Search for the cell housing the specified text and yield its [X, Y] center coordinate. 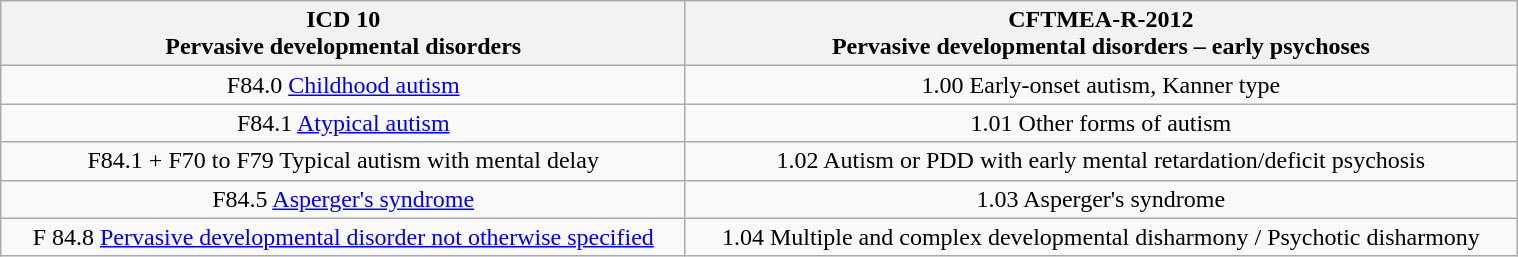
F 84.8 Pervasive developmental disorder not otherwise specified [343, 237]
1.00 Early-onset autism, Kanner type [1101, 85]
1.04 Multiple and complex developmental disharmony / Psychotic disharmony [1101, 237]
F84.1 Atypical autism [343, 123]
1.02 Autism or PDD with early mental retardation/deficit psychosis [1101, 161]
CFTMEA-R-2012Pervasive developmental disorders – early psychoses [1101, 34]
F84.1 + F70 to F79 Typical autism with mental delay [343, 161]
1.01 Other forms of autism [1101, 123]
F84.5 Asperger's syndrome [343, 199]
1.03 Asperger's syndrome [1101, 199]
ICD 10Pervasive developmental disorders [343, 34]
F84.0 Childhood autism [343, 85]
